From the cell containing the given text, extract its center point as [x, y] coordinate. 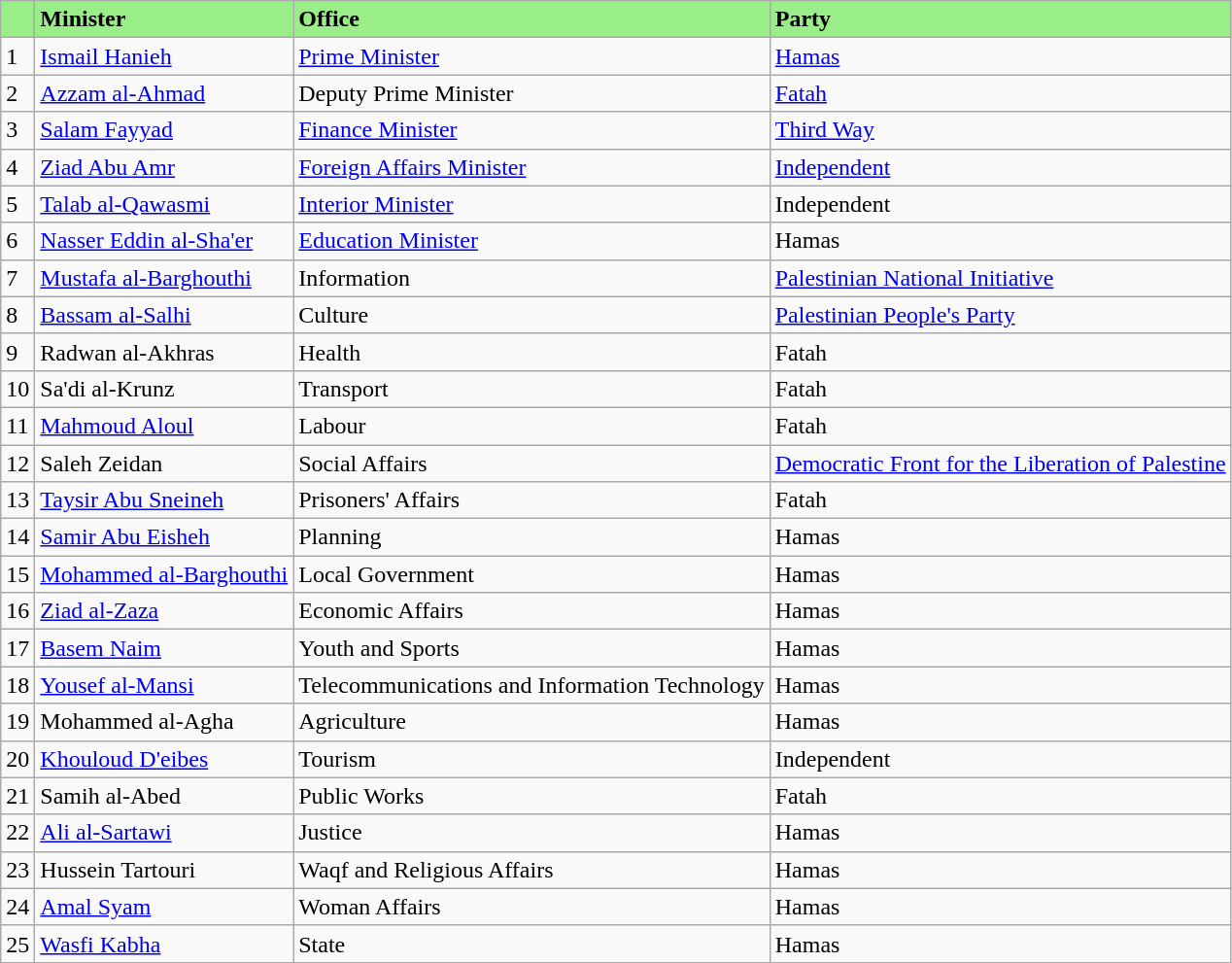
Transport [531, 389]
Finance Minister [531, 130]
Palestinian People's Party [1001, 315]
Social Affairs [531, 464]
9 [17, 352]
Radwan al-Akhras [164, 352]
8 [17, 315]
Prime Minister [531, 56]
11 [17, 426]
19 [17, 722]
Public Works [531, 796]
24 [17, 907]
Palestinian National Initiative [1001, 278]
Foreign Affairs Minister [531, 167]
Agriculture [531, 722]
Basem Naim [164, 648]
Telecommunications and Information Technology [531, 685]
Ali al-Sartawi [164, 833]
15 [17, 574]
Saleh Zeidan [164, 464]
Wasfi Kabha [164, 944]
12 [17, 464]
5 [17, 204]
Office [531, 19]
Planning [531, 537]
25 [17, 944]
State [531, 944]
Mustafa al-Barghouthi [164, 278]
Yousef al-Mansi [164, 685]
7 [17, 278]
Ziad Abu Amr [164, 167]
Taysir Abu Sneineh [164, 500]
Mahmoud Aloul [164, 426]
Justice [531, 833]
2 [17, 93]
Third Way [1001, 130]
Minister [164, 19]
Education Minister [531, 241]
Ziad al-Zaza [164, 611]
Samir Abu Eisheh [164, 537]
Waqf and Religious Affairs [531, 870]
Interior Minister [531, 204]
23 [17, 870]
18 [17, 685]
Culture [531, 315]
Hussein Tartouri [164, 870]
Mohammed al-Barghouthi [164, 574]
Khouloud D'eibes [164, 759]
Nasser Eddin al-Sha'er [164, 241]
Woman Affairs [531, 907]
Deputy Prime Minister [531, 93]
Information [531, 278]
13 [17, 500]
Salam Fayyad [164, 130]
Sa'di al-Krunz [164, 389]
Local Government [531, 574]
Tourism [531, 759]
6 [17, 241]
1 [17, 56]
Talab al-Qawasmi [164, 204]
4 [17, 167]
Azzam al-Ahmad [164, 93]
17 [17, 648]
Ismail Hanieh [164, 56]
Party [1001, 19]
16 [17, 611]
22 [17, 833]
Democratic Front for the Liberation of Palestine [1001, 464]
10 [17, 389]
Bassam al-Salhi [164, 315]
Samih al-Abed [164, 796]
Labour [531, 426]
Economic Affairs [531, 611]
20 [17, 759]
21 [17, 796]
Health [531, 352]
14 [17, 537]
Amal Syam [164, 907]
Youth and Sports [531, 648]
Mohammed al-Agha [164, 722]
3 [17, 130]
Prisoners' Affairs [531, 500]
